Search for the cell housing the specified text and yield its [x, y] center coordinate. 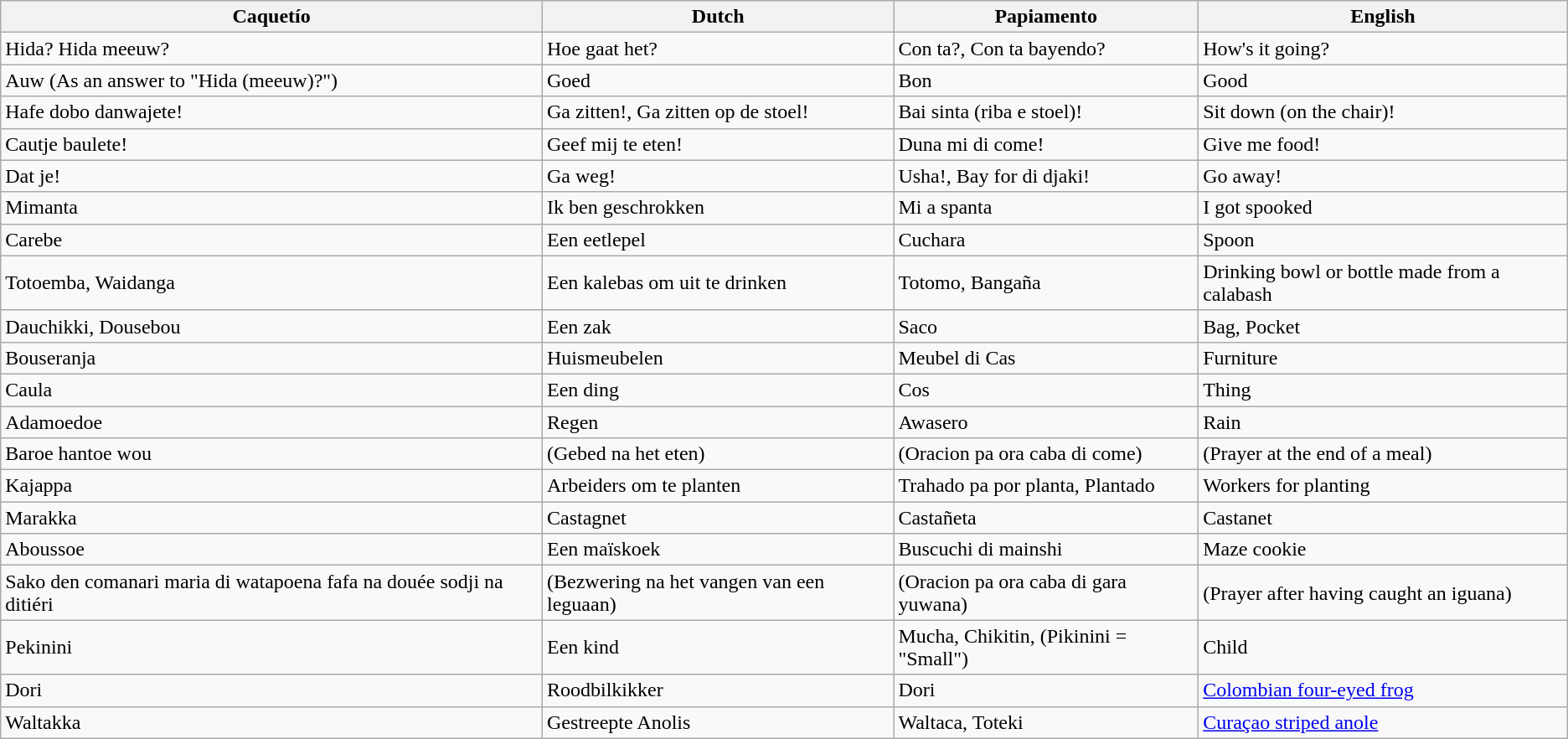
Castanet [1384, 518]
Een kalebas om uit te drinken [717, 283]
Hoe gaat het? [717, 49]
Totoemba, Waidanga [271, 283]
Sako den comanari maria di watapoena fafa na douée sodji na ditiéri [271, 593]
Bag, Pocket [1384, 326]
Arbeiders om te planten [717, 486]
Rain [1384, 421]
Buscuchi di mainshi [1046, 550]
Aboussoe [271, 550]
Regen [717, 421]
Cuchara [1046, 240]
(Oracion pa ora caba di come) [1046, 454]
Meubel di Cas [1046, 358]
Dutch [717, 17]
Ik ben geschrokken [717, 208]
Een maïskoek [717, 550]
Mi a spanta [1046, 208]
Caula [271, 390]
Saco [1046, 326]
Auw (As an answer to "Hida (meeuw)?") [271, 80]
Een eetlepel [717, 240]
English [1384, 17]
Child [1384, 647]
Dat je! [271, 176]
Pekinini [271, 647]
Spoon [1384, 240]
Geef mij te eten! [717, 144]
Workers for planting [1384, 486]
(Oracion pa ora caba di gara yuwana) [1046, 593]
Drinking bowl or bottle made from a calabash [1384, 283]
Een kind [717, 647]
Duna mi di come! [1046, 144]
(Gebed na het eten) [717, 454]
I got spooked [1384, 208]
How's it going? [1384, 49]
Hafe dobo danwajete! [271, 112]
Con ta?, Con ta bayendo? [1046, 49]
Adamoedoe [271, 421]
Awasero [1046, 421]
Bouseranja [271, 358]
Usha!, Bay for di djaki! [1046, 176]
Papiamento [1046, 17]
Dauchikki, Dousebou [271, 326]
Cos [1046, 390]
Ga zitten!, Ga zitten op de stoel! [717, 112]
Furniture [1384, 358]
Good [1384, 80]
Ga weg! [717, 176]
Cautje baulete! [271, 144]
Een zak [717, 326]
Sit down (on the chair)! [1384, 112]
Een ding [717, 390]
Curaçao striped anole [1384, 722]
Castagnet [717, 518]
(Prayer after having caught an iguana) [1384, 593]
Caquetío [271, 17]
Trahado pa por planta, Plantado [1046, 486]
Thing [1384, 390]
Waltakka [271, 722]
Mimanta [271, 208]
Baroe hantoe wou [271, 454]
Carebe [271, 240]
Kajappa [271, 486]
Go away! [1384, 176]
Waltaca, Toteki [1046, 722]
Huismeubelen [717, 358]
Goed [717, 80]
Hida? Hida meeuw? [271, 49]
Bai sinta (riba e stoel)! [1046, 112]
(Prayer at the end of a meal) [1384, 454]
Roodbilkikker [717, 690]
Marakka [271, 518]
Mucha, Chikitin, (Pikinini = "Small") [1046, 647]
Bon [1046, 80]
Castañeta [1046, 518]
Maze cookie [1384, 550]
(Bezwering na het vangen van een leguaan) [717, 593]
Give me food! [1384, 144]
Colombian four-eyed frog [1384, 690]
Totomo, Bangaña [1046, 283]
Gestreepte Anolis [717, 722]
